Extract the (X, Y) coordinate from the center of the cell holding the provided text.  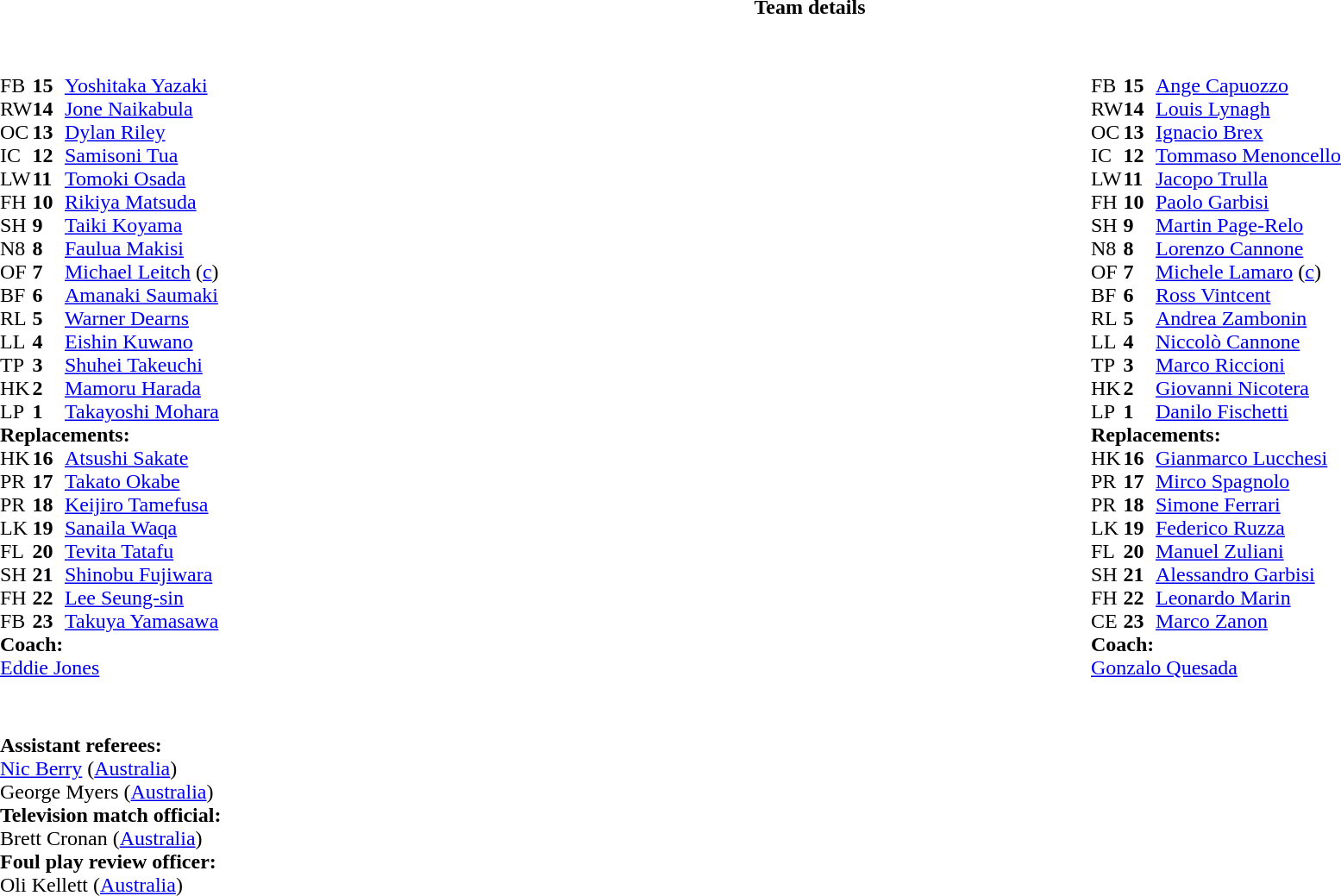
Faulua Makisi (141, 248)
Eddie Jones (110, 667)
Niccolò Cannone (1249, 341)
Manuel Zuliani (1249, 552)
Ange Capuozzo (1249, 86)
Samisoni Tua (141, 155)
Ross Vintcent (1249, 295)
Alessandro Garbisi (1249, 574)
Marco Zanon (1249, 621)
Tevita Tatafu (141, 552)
Eishin Kuwano (141, 341)
Andrea Zambonin (1249, 319)
Takato Okabe (141, 481)
Taiki Koyama (141, 226)
Simone Ferrari (1249, 505)
CE (1107, 621)
Tomoki Osada (141, 179)
Gianmarco Lucchesi (1249, 459)
Warner Dearns (141, 319)
Michael Leitch (c) (141, 273)
Marco Riccioni (1249, 366)
Rikiya Matsuda (141, 202)
Yoshitaka Yazaki (141, 86)
Takayoshi Mohara (141, 412)
Mirco Spagnolo (1249, 481)
Leonardo Marin (1249, 598)
Sanaila Waqa (141, 528)
Gonzalo Quesada (1216, 667)
Dylan Riley (141, 133)
Ignacio Brex (1249, 133)
Danilo Fischetti (1249, 412)
Lee Seung-sin (141, 598)
Jone Naikabula (141, 109)
Jacopo Trulla (1249, 179)
Mamoru Harada (141, 388)
Keijiro Tamefusa (141, 505)
Tommaso Menoncello (1249, 155)
Atsushi Sakate (141, 459)
Shinobu Fujiwara (141, 574)
Takuya Yamasawa (141, 621)
Michele Lamaro (c) (1249, 273)
Shuhei Takeuchi (141, 366)
Martin Page-Relo (1249, 226)
Lorenzo Cannone (1249, 248)
Louis Lynagh (1249, 109)
Federico Ruzza (1249, 528)
Paolo Garbisi (1249, 202)
Amanaki Saumaki (141, 295)
Giovanni Nicotera (1249, 388)
